Identify which cell holds the provided text, then report its (X, Y) central coordinate. 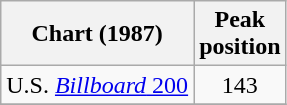
143 (240, 85)
U.S. Billboard 200 (98, 85)
Peakposition (240, 34)
Chart (1987) (98, 34)
